Return [x, y] of the center of cell containing provided text 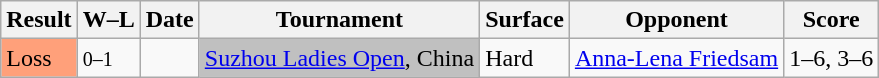
Result [39, 20]
Tournament [339, 20]
Loss [39, 58]
Score [832, 20]
Suzhou Ladies Open, China [339, 58]
Anna-Lena Friedsam [676, 58]
1–6, 3–6 [832, 58]
Date [170, 20]
Opponent [676, 20]
0–1 [108, 58]
Hard [525, 58]
Surface [525, 20]
W–L [108, 20]
